Capture the cell that displays the provided text and extract its (X, Y) central coordinate. 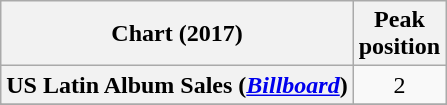
US Latin Album Sales (Billboard) (177, 85)
2 (399, 85)
Chart (2017) (177, 34)
Peak position (399, 34)
